Identify which cell holds the provided text, then report its (X, Y) central coordinate. 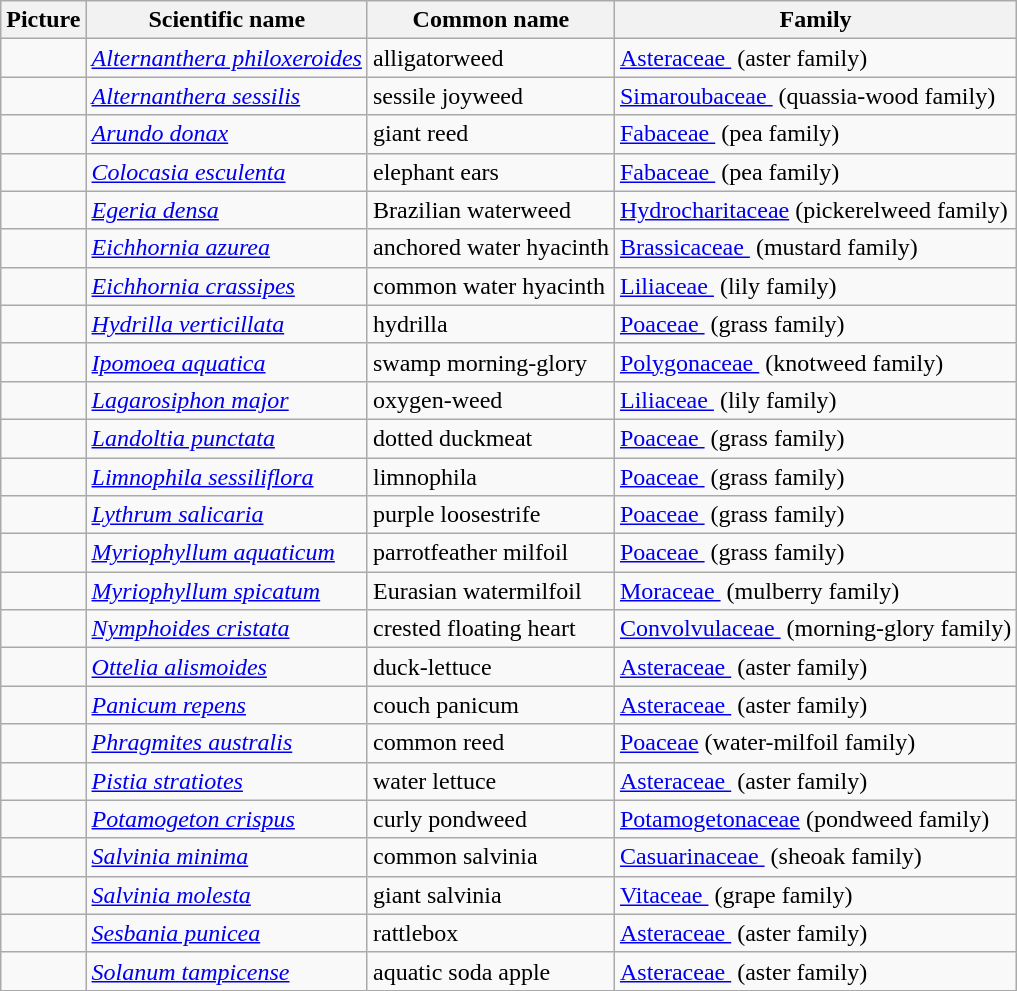
crested floating heart (490, 629)
Pistia stratiotes (226, 781)
dotted duckmeat (490, 438)
giant reed (490, 134)
limnophila (490, 477)
Myriophyllum spicatum (226, 591)
Brazilian waterweed (490, 210)
rattlebox (490, 933)
Eichhornia azurea (226, 248)
Lagarosiphon major (226, 400)
Ottelia alismoides (226, 667)
parrotfeather milfoil (490, 553)
Moraceae (mulberry family) (815, 591)
curly pondweed (490, 819)
Solanum tampicense (226, 971)
Lythrum salicaria (226, 515)
anchored water hyacinth (490, 248)
Ipomoea aquatica (226, 362)
Salvinia molesta (226, 895)
Landoltia punctata (226, 438)
Potamogetonaceae (pondweed family) (815, 819)
Scientific name (226, 20)
common salvinia (490, 857)
Potamogeton crispus (226, 819)
elephant ears (490, 172)
Eurasian watermilfoil (490, 591)
Polygonaceae (knotweed family) (815, 362)
Alternanthera sessilis (226, 96)
Common name (490, 20)
Poaceae (water-milfoil family) (815, 743)
Nymphoides cristata (226, 629)
Hydrilla verticillata (226, 324)
Salvinia minima (226, 857)
couch panicum (490, 705)
Family (815, 20)
Limnophila sessiliflora (226, 477)
Casuarinaceae (sheoak family) (815, 857)
giant salvinia (490, 895)
Hydrocharitaceae (pickerelweed family) (815, 210)
Vitaceae (grape family) (815, 895)
Egeria densa (226, 210)
Alternanthera philoxeroides (226, 58)
Arundo donax (226, 134)
Colocasia esculenta (226, 172)
Picture (44, 20)
Brassicaceae (mustard family) (815, 248)
Sesbania punicea (226, 933)
Eichhornia crassipes (226, 286)
hydrilla (490, 324)
Phragmites australis (226, 743)
duck-lettuce (490, 667)
common reed (490, 743)
common water hyacinth (490, 286)
swamp morning-glory (490, 362)
oxygen-weed (490, 400)
Convolvulaceae (morning-glory family) (815, 629)
alligatorweed (490, 58)
Simaroubaceae (quassia-wood family) (815, 96)
aquatic soda apple (490, 971)
Panicum repens (226, 705)
Myriophyllum aquaticum (226, 553)
purple loosestrife (490, 515)
sessile joyweed (490, 96)
water lettuce (490, 781)
